Output the (X, Y) coordinate of the center of the cell containing the given text.  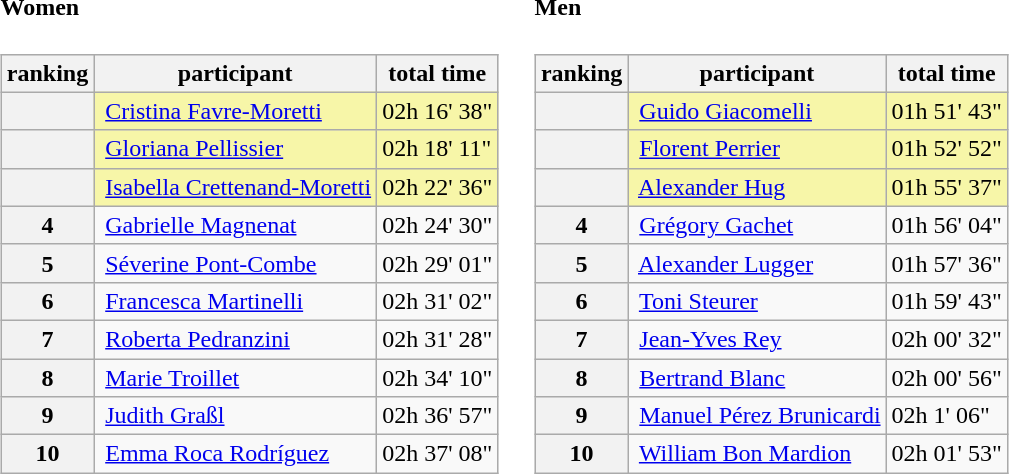
Grégory Gachet (757, 225)
Judith Graßl (236, 416)
02h 01' 53" (946, 454)
01h 51' 43" (946, 111)
Alexander Hug (757, 187)
01h 56' 04" (946, 225)
02h 00' 32" (946, 339)
01h 55' 37" (946, 187)
Francesca Martinelli (236, 301)
Isabella Crettenand-Moretti (236, 187)
Séverine Pont-Combe (236, 263)
01h 59' 43" (946, 301)
02h 37' 08" (438, 454)
William Bon Mardion (757, 454)
02h 00' 56" (946, 378)
02h 36' 57" (438, 416)
Marie Troillet (236, 378)
02h 22' 36" (438, 187)
02h 1' 06" (946, 416)
Manuel Pérez Brunicardi (757, 416)
01h 52' 52" (946, 149)
02h 24' 30" (438, 225)
02h 16' 38" (438, 111)
Toni Steurer (757, 301)
Florent Perrier (757, 149)
02h 34' 10" (438, 378)
02h 31' 28" (438, 339)
Gloriana Pellissier (236, 149)
Cristina Favre-Moretti (236, 111)
Guido Giacomelli (757, 111)
Gabrielle Magnenat (236, 225)
01h 57' 36" (946, 263)
02h 29' 01" (438, 263)
02h 31' 02" (438, 301)
Bertrand Blanc (757, 378)
Alexander Lugger (757, 263)
02h 18' 11" (438, 149)
Jean-Yves Rey (757, 339)
Roberta Pedranzini (236, 339)
Emma Roca Rodríguez (236, 454)
